Output the [x, y] coordinate of the center of the cell containing the given text.  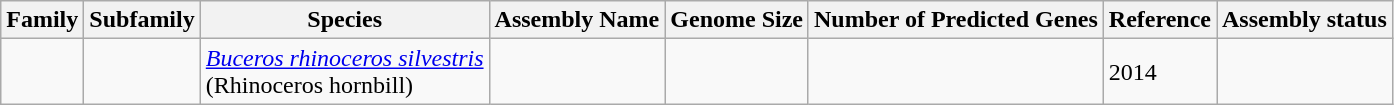
Buceros rhinoceros silvestris(Rhinoceros hornbill) [344, 72]
Genome Size [737, 20]
2014 [1160, 72]
Reference [1160, 20]
Family [42, 20]
Assembly status [1304, 20]
Subfamily [142, 20]
Species [344, 20]
Number of Predicted Genes [956, 20]
Assembly Name [577, 20]
